Capture the cell that displays the provided text and extract its [x, y] central coordinate. 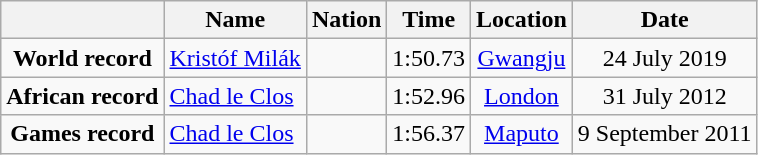
Gwangju [522, 58]
Maputo [522, 134]
Nation [346, 20]
1:50.73 [429, 58]
World record [82, 58]
African record [82, 96]
Games record [82, 134]
24 July 2019 [664, 58]
Kristóf Milák [235, 58]
Time [429, 20]
Location [522, 20]
1:52.96 [429, 96]
Date [664, 20]
London [522, 96]
1:56.37 [429, 134]
31 July 2012 [664, 96]
9 September 2011 [664, 134]
Name [235, 20]
